Determine the [X, Y] coordinate at the center of the cell enclosing the given text.  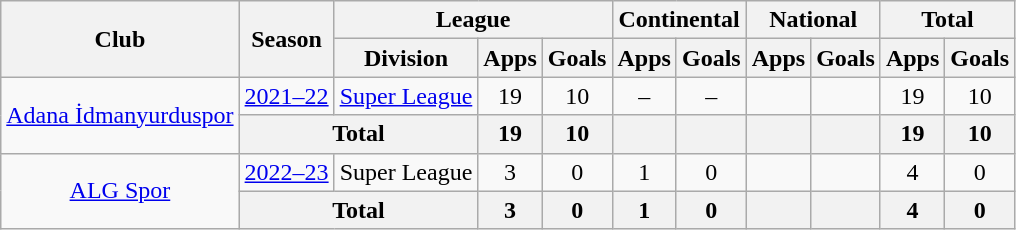
National [813, 20]
Continental [679, 20]
Adana İdmanyurduspor [120, 115]
Season [286, 39]
League [473, 20]
2022–23 [286, 172]
ALG Spor [120, 191]
Club [120, 39]
2021–22 [286, 96]
Division [406, 58]
